Scan for the cell matching the given text and deliver its [x, y] coordinate at center. 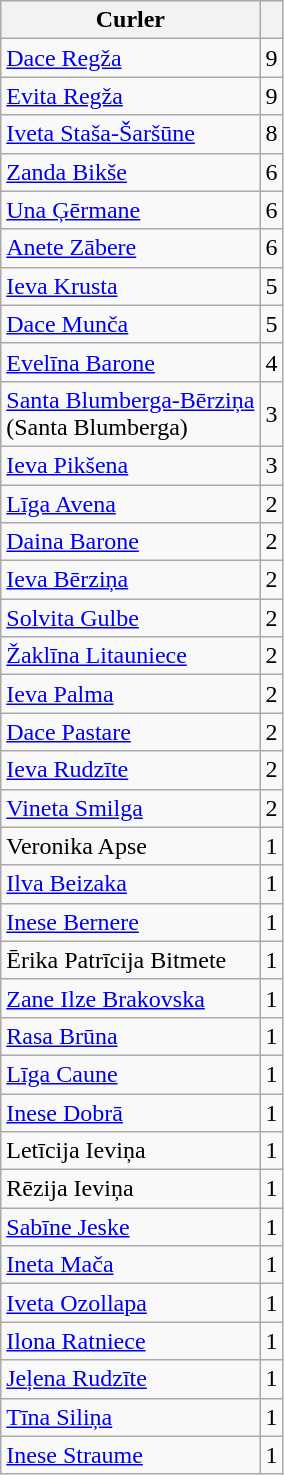
Līga Caune [130, 1074]
Jeļena Rudzīte [130, 1379]
Līga Avena [130, 503]
Inese Straume [130, 1455]
Ilona Ratniece [130, 1341]
Sabīne Jeske [130, 1227]
Rēzija Ieviņa [130, 1189]
Ieva Rudzīte [130, 770]
Zanda Bikše [130, 172]
Dace Munča [130, 324]
Evelīna Barone [130, 362]
Inese Bernere [130, 922]
Veronika Apse [130, 846]
Vineta Smilga [130, 808]
Rasa Brūna [130, 1036]
Tīna Siliņa [130, 1417]
Ieva Pikšena [130, 465]
Curler [130, 20]
Letīcija Ieviņa [130, 1151]
Daina Barone [130, 542]
8 [272, 134]
Inese Dobrā [130, 1113]
Ieva Palma [130, 694]
Ieva Krusta [130, 286]
Ieva Bērziņa [130, 580]
Ērika Patrīcija Bitmete [130, 960]
Solvita Gulbe [130, 618]
Ineta Mača [130, 1265]
Iveta Ozollapa [130, 1303]
Zane Ilze Brakovska [130, 998]
Ilva Beizaka [130, 884]
Evita Regža [130, 96]
Iveta Staša-Šaršūne [130, 134]
Dace Pastare [130, 732]
Dace Regža [130, 58]
Una Ģērmane [130, 210]
Anete Zābere [130, 248]
4 [272, 362]
Žaklīna Litauniece [130, 656]
Santa Blumberga-Bērziņa(Santa Blumberga) [130, 414]
